Return [X, Y] of the center of cell containing provided text 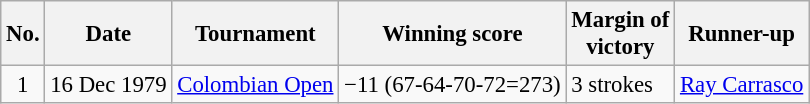
Runner-up [742, 34]
16 Dec 1979 [108, 85]
1 [23, 85]
Ray Carrasco [742, 85]
Date [108, 34]
−11 (67-64-70-72=273) [452, 85]
Colombian Open [256, 85]
No. [23, 34]
3 strokes [620, 85]
Tournament [256, 34]
Winning score [452, 34]
Margin ofvictory [620, 34]
